Pinpoint the cell where the given text exists, returning its (x, y) midpoint coordinate. 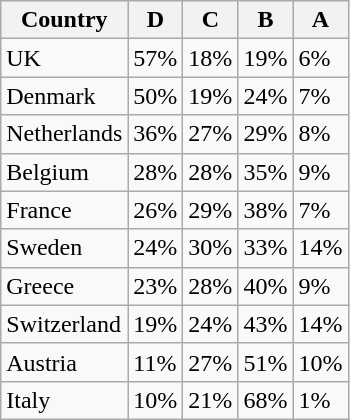
33% (266, 248)
France (64, 210)
36% (156, 134)
23% (156, 286)
38% (266, 210)
68% (266, 400)
Greece (64, 286)
40% (266, 286)
Denmark (64, 96)
26% (156, 210)
43% (266, 324)
Country (64, 20)
21% (210, 400)
Switzerland (64, 324)
50% (156, 96)
C (210, 20)
Italy (64, 400)
8% (320, 134)
6% (320, 58)
57% (156, 58)
1% (320, 400)
18% (210, 58)
51% (266, 362)
Austria (64, 362)
Sweden (64, 248)
30% (210, 248)
A (320, 20)
11% (156, 362)
35% (266, 172)
UK (64, 58)
B (266, 20)
D (156, 20)
Netherlands (64, 134)
Belgium (64, 172)
